Capture the cell that displays the provided text and extract its [X, Y] central coordinate. 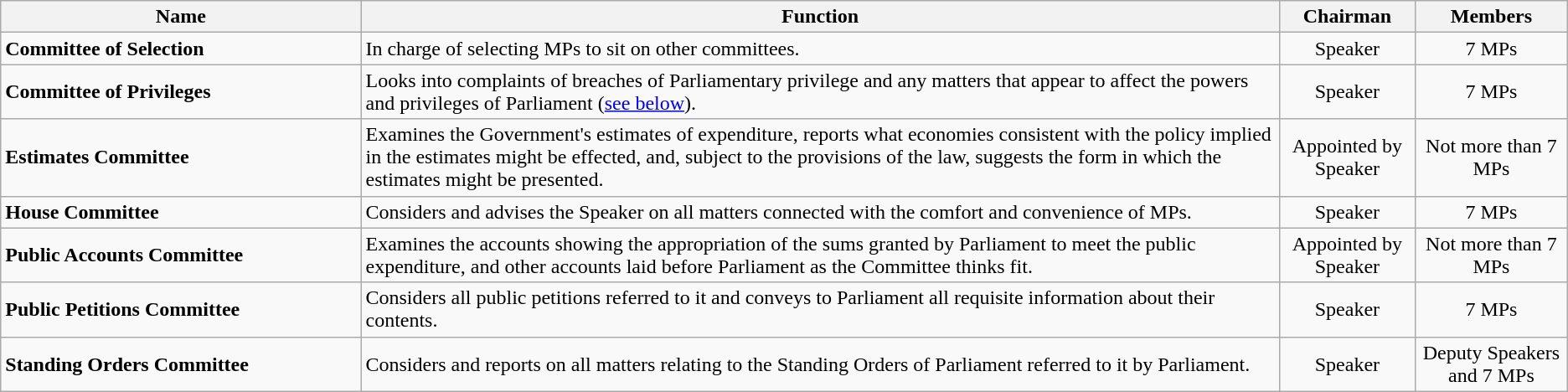
Members [1492, 17]
Considers all public petitions referred to it and conveys to Parliament all requisite information about their contents. [820, 310]
Deputy Speakers and 7 MPs [1492, 364]
House Committee [181, 212]
Standing Orders Committee [181, 364]
Committee of Selection [181, 49]
Estimates Committee [181, 157]
In charge of selecting MPs to sit on other committees. [820, 49]
Function [820, 17]
Committee of Privileges [181, 92]
Considers and reports on all matters relating to the Standing Orders of Parliament referred to it by Parliament. [820, 364]
Public Accounts Committee [181, 255]
Considers and advises the Speaker on all matters connected with the comfort and convenience of MPs. [820, 212]
Chairman [1347, 17]
Public Petitions Committee [181, 310]
Name [181, 17]
